For the text-containing cell, return its midpoint in (X, Y) coordinate format. 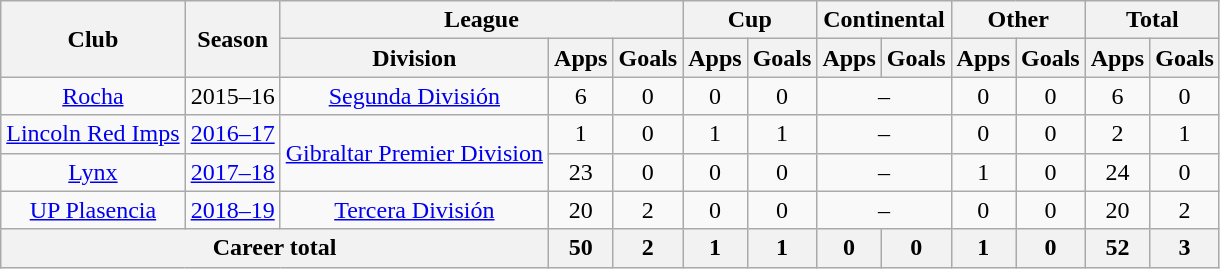
Tercera División (414, 210)
2015–16 (232, 96)
Lynx (93, 172)
Division (414, 58)
50 (581, 248)
2016–17 (232, 134)
2018–19 (232, 210)
Rocha (93, 96)
Cup (750, 20)
3 (1185, 248)
Career total (275, 248)
Season (232, 39)
Lincoln Red Imps (93, 134)
Other (1018, 20)
Gibraltar Premier Division (414, 153)
UP Plasencia (93, 210)
Club (93, 39)
24 (1117, 172)
League (482, 20)
Total (1152, 20)
2017–18 (232, 172)
Segunda División (414, 96)
Continental (884, 20)
23 (581, 172)
52 (1117, 248)
